Locate the cell with the specified text and output its (x, y) center coordinate. 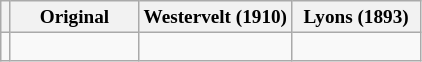
Westervelt (1910) (216, 17)
Lyons (1893) (356, 17)
Original (74, 17)
